Output the [X, Y] coordinate of the center of the cell containing the given text.  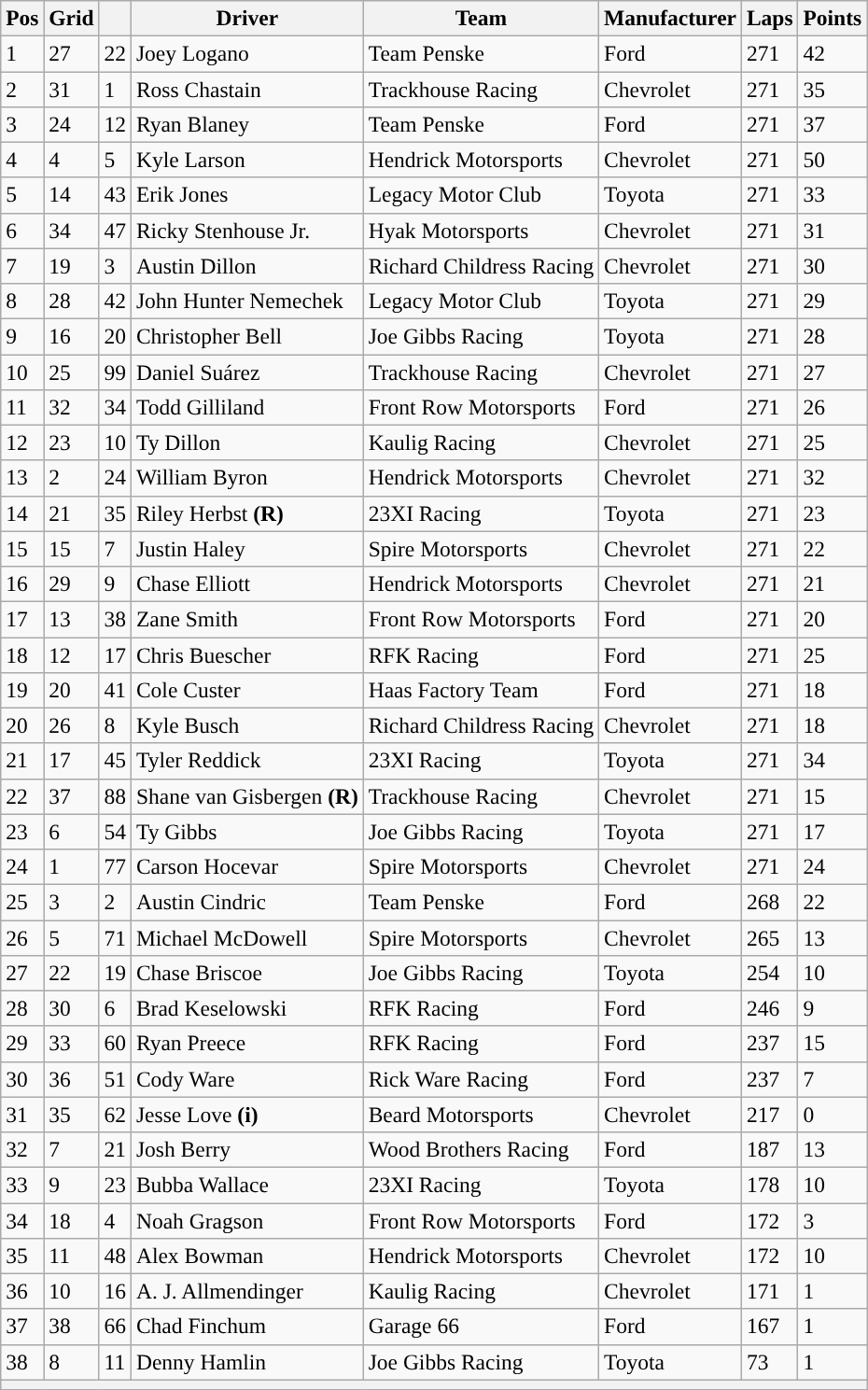
Noah Gragson [246, 1220]
Austin Cindric [246, 902]
Zane Smith [246, 619]
48 [115, 1256]
167 [769, 1327]
Wood Brothers Racing [481, 1149]
Hyak Motorsports [481, 231]
Laps [769, 18]
47 [115, 231]
41 [115, 690]
217 [769, 1115]
71 [115, 937]
Haas Factory Team [481, 690]
99 [115, 372]
Joey Logano [246, 53]
54 [115, 832]
Bubba Wallace [246, 1185]
73 [769, 1362]
Team [481, 18]
Points [833, 18]
246 [769, 1008]
Todd Gilliland [246, 407]
Driver [246, 18]
Alex Bowman [246, 1256]
Denny Hamlin [246, 1362]
265 [769, 937]
Ryan Blaney [246, 124]
Kyle Busch [246, 725]
62 [115, 1115]
77 [115, 866]
Daniel Suárez [246, 372]
Chad Finchum [246, 1327]
0 [833, 1115]
Garage 66 [481, 1327]
50 [833, 160]
Rick Ware Racing [481, 1079]
43 [115, 195]
Beard Motorsports [481, 1115]
Chris Buescher [246, 654]
Cody Ware [246, 1079]
Ty Gibbs [246, 832]
45 [115, 761]
Justin Haley [246, 549]
Riley Herbst (R) [246, 513]
254 [769, 973]
Jesse Love (i) [246, 1115]
Josh Berry [246, 1149]
Carson Hocevar [246, 866]
Chase Briscoe [246, 973]
Kyle Larson [246, 160]
Tyler Reddick [246, 761]
Ryan Preece [246, 1044]
268 [769, 902]
Manufacturer [670, 18]
John Hunter Nemechek [246, 301]
178 [769, 1185]
171 [769, 1291]
Pos [22, 18]
Michael McDowell [246, 937]
Christopher Bell [246, 336]
Chase Elliott [246, 583]
187 [769, 1149]
A. J. Allmendinger [246, 1291]
88 [115, 796]
William Byron [246, 478]
60 [115, 1044]
Ty Dillon [246, 442]
Erik Jones [246, 195]
Brad Keselowski [246, 1008]
Grid [71, 18]
51 [115, 1079]
Ross Chastain [246, 89]
Austin Dillon [246, 266]
66 [115, 1327]
Cole Custer [246, 690]
Ricky Stenhouse Jr. [246, 231]
Shane van Gisbergen (R) [246, 796]
